Find where the given text appears and provide that cell's center as [x, y] coordinate. 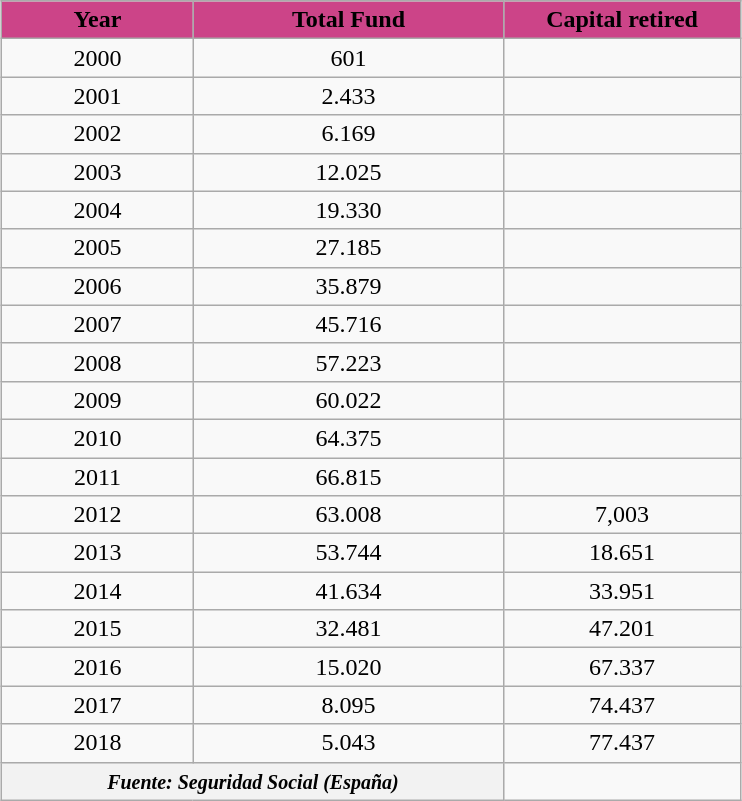
19.330 [348, 210]
32.481 [348, 629]
Year [98, 20]
74.437 [622, 705]
53.744 [348, 553]
60.022 [348, 400]
66.815 [348, 477]
2004 [98, 210]
6.169 [348, 134]
35.879 [348, 286]
Fuente: Seguridad Social (España) [253, 781]
64.375 [348, 438]
2015 [98, 629]
2016 [98, 667]
33.951 [622, 591]
2011 [98, 477]
2005 [98, 248]
77.437 [622, 743]
2018 [98, 743]
12.025 [348, 172]
2007 [98, 324]
2002 [98, 134]
57.223 [348, 362]
2003 [98, 172]
Capital retired [622, 20]
2017 [98, 705]
15.020 [348, 667]
2006 [98, 286]
2010 [98, 438]
2013 [98, 553]
2012 [98, 515]
27.185 [348, 248]
8.095 [348, 705]
2.433 [348, 96]
41.634 [348, 591]
45.716 [348, 324]
7,003 [622, 515]
601 [348, 58]
2001 [98, 96]
63.008 [348, 515]
2014 [98, 591]
Total Fund [348, 20]
18.651 [622, 553]
2009 [98, 400]
47.201 [622, 629]
5.043 [348, 743]
2000 [98, 58]
2008 [98, 362]
67.337 [622, 667]
